Search for the cell housing the specified text and yield its [X, Y] center coordinate. 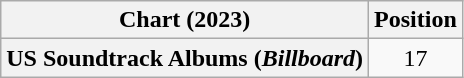
US Soundtrack Albums (Billboard) [185, 58]
Chart (2023) [185, 20]
17 [416, 58]
Position [416, 20]
